Find where the given text appears and provide that cell's center as (X, Y) coordinate. 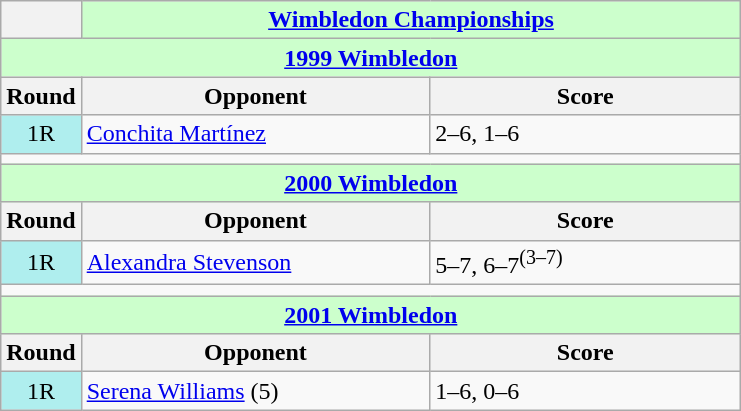
1–6, 0–6 (586, 391)
Wimbledon Championships (411, 20)
2000 Wimbledon (371, 183)
Serena Williams (5) (256, 391)
1999 Wimbledon (371, 58)
2001 Wimbledon (371, 315)
2–6, 1–6 (586, 134)
Conchita Martínez (256, 134)
Alexandra Stevenson (256, 262)
5–7, 6–7(3–7) (586, 262)
